Return [X, Y] of the center of cell containing provided text 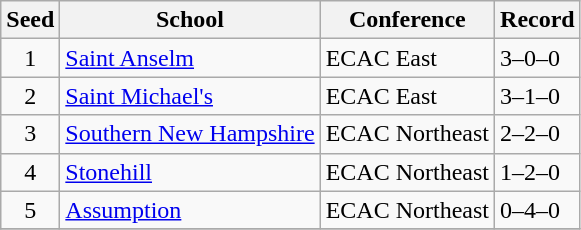
School [190, 20]
Conference [407, 20]
Assumption [190, 210]
3–0–0 [538, 58]
Seed [30, 20]
1–2–0 [538, 172]
3–1–0 [538, 96]
1 [30, 58]
2 [30, 96]
Record [538, 20]
5 [30, 210]
2–2–0 [538, 134]
Southern New Hampshire [190, 134]
0–4–0 [538, 210]
Saint Michael's [190, 96]
3 [30, 134]
4 [30, 172]
Stonehill [190, 172]
Saint Anselm [190, 58]
